Locate the cell with the specified text and output its (X, Y) center coordinate. 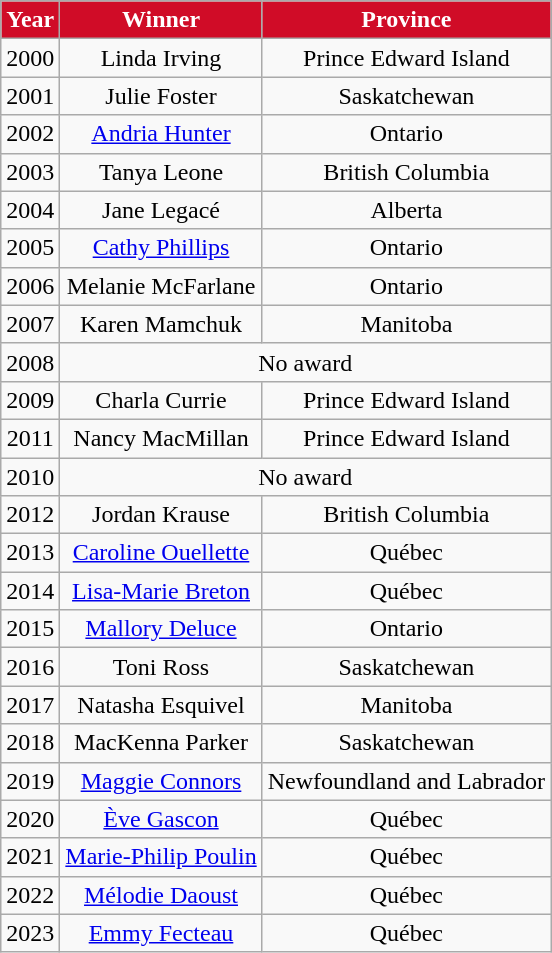
Charla Currie (161, 400)
Jordan Krause (161, 515)
2014 (30, 591)
Cathy Phillips (161, 248)
Natasha Esquivel (161, 705)
Julie Foster (161, 96)
Mélodie Daoust (161, 895)
2022 (30, 895)
2005 (30, 248)
Linda Irving (161, 58)
Ève Gascon (161, 819)
Jane Legacé (161, 210)
Province (406, 20)
2004 (30, 210)
2007 (30, 324)
2021 (30, 857)
2019 (30, 781)
2010 (30, 477)
2012 (30, 515)
Lisa-Marie Breton (161, 591)
Emmy Fecteau (161, 933)
Nancy MacMillan (161, 438)
Alberta (406, 210)
Maggie Connors (161, 781)
2016 (30, 667)
2011 (30, 438)
2017 (30, 705)
2013 (30, 553)
2006 (30, 286)
2018 (30, 743)
Year (30, 20)
MacKenna Parker (161, 743)
2023 (30, 933)
2001 (30, 96)
Andria Hunter (161, 134)
2002 (30, 134)
2000 (30, 58)
Caroline Ouellette (161, 553)
Tanya Leone (161, 172)
Newfoundland and Labrador (406, 781)
Melanie McFarlane (161, 286)
Marie-Philip Poulin (161, 857)
2015 (30, 629)
Winner (161, 20)
2020 (30, 819)
2008 (30, 362)
2003 (30, 172)
2009 (30, 400)
Karen Mamchuk (161, 324)
Toni Ross (161, 667)
Mallory Deluce (161, 629)
